Extract the [x, y] coordinate from the center of the cell holding the provided text.  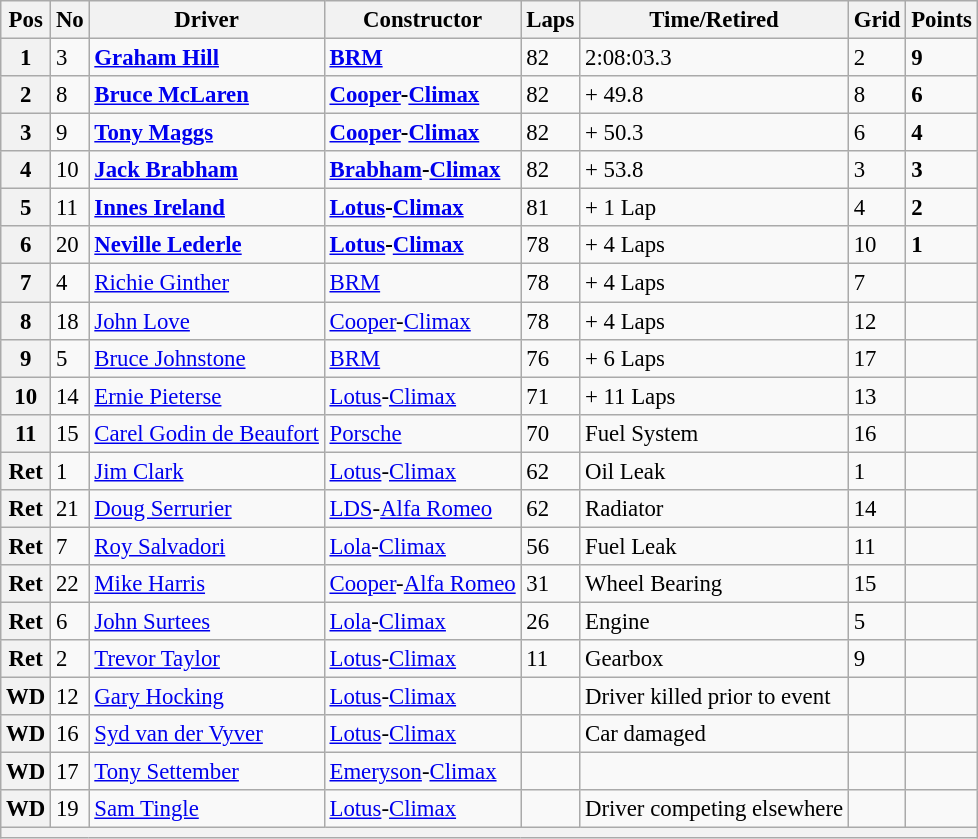
John Love [206, 321]
Driver competing elsewhere [714, 809]
31 [550, 584]
Fuel System [714, 433]
Innes Ireland [206, 208]
Bruce McLaren [206, 95]
Fuel Leak [714, 546]
Mike Harris [206, 584]
Cooper-Alfa Romeo [422, 584]
Laps [550, 20]
Time/Retired [714, 20]
+ 11 Laps [714, 396]
18 [70, 321]
Car damaged [714, 734]
Carel Godin de Beaufort [206, 433]
Points [942, 20]
70 [550, 433]
Porsche [422, 433]
Pos [26, 20]
Richie Ginther [206, 283]
Brabham-Climax [422, 170]
13 [876, 396]
+ 50.3 [714, 133]
Jack Brabham [206, 170]
Doug Serrurier [206, 509]
Tony Settember [206, 772]
No [70, 20]
Grid [876, 20]
Gearbox [714, 659]
Radiator [714, 509]
+ 1 Lap [714, 208]
26 [550, 621]
21 [70, 509]
76 [550, 358]
2:08:03.3 [714, 58]
Sam Tingle [206, 809]
Driver [206, 20]
John Surtees [206, 621]
Gary Hocking [206, 697]
Driver killed prior to event [714, 697]
Ernie Pieterse [206, 396]
Emeryson-Climax [422, 772]
Tony Maggs [206, 133]
19 [70, 809]
Bruce Johnstone [206, 358]
Constructor [422, 20]
Trevor Taylor [206, 659]
+ 49.8 [714, 95]
22 [70, 584]
56 [550, 546]
Neville Lederle [206, 245]
Graham Hill [206, 58]
71 [550, 396]
81 [550, 208]
+ 6 Laps [714, 358]
Oil Leak [714, 471]
Roy Salvadori [206, 546]
20 [70, 245]
+ 53.8 [714, 170]
Engine [714, 621]
LDS-Alfa Romeo [422, 509]
Jim Clark [206, 471]
Syd van der Vyver [206, 734]
Wheel Bearing [714, 584]
